Provide the (X, Y) coordinate of the cell's center where the given text is located.  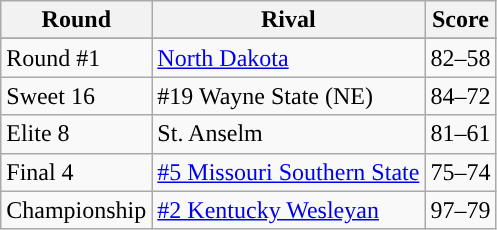
Championship (76, 210)
North Dakota (288, 58)
Round #1 (76, 58)
Sweet 16 (76, 96)
Elite 8 (76, 134)
82–58 (460, 58)
St. Anselm (288, 134)
Round (76, 20)
84–72 (460, 96)
75–74 (460, 172)
#5 Missouri Southern State (288, 172)
Final 4 (76, 172)
#2 Kentucky Wesleyan (288, 210)
Score (460, 20)
81–61 (460, 134)
Rival (288, 20)
#19 Wayne State (NE) (288, 96)
97–79 (460, 210)
